Find where the given text appears and provide that cell's center as [X, Y] coordinate. 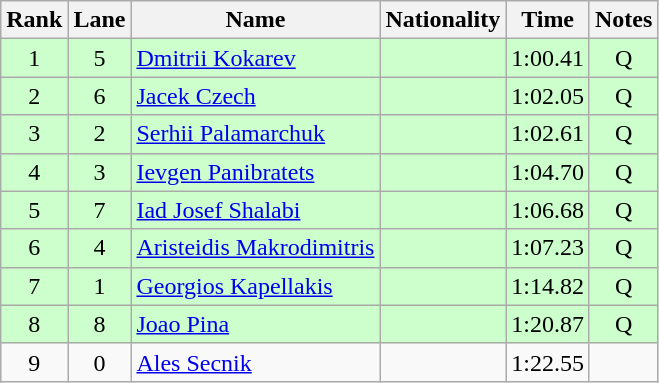
1:02.61 [548, 134]
Georgios Kapellakis [256, 286]
Aristeidis Makrodimitris [256, 248]
1:02.05 [548, 96]
Nationality [443, 20]
Jacek Czech [256, 96]
1:07.23 [548, 248]
Notes [623, 20]
Ievgen Panibratets [256, 172]
0 [100, 362]
9 [34, 362]
Serhii Palamarchuk [256, 134]
Lane [100, 20]
1:14.82 [548, 286]
1:00.41 [548, 58]
Rank [34, 20]
1:04.70 [548, 172]
Dmitrii Kokarev [256, 58]
1:06.68 [548, 210]
Name [256, 20]
Ales Secnik [256, 362]
1:22.55 [548, 362]
Joao Pina [256, 324]
Time [548, 20]
Iad Josef Shalabi [256, 210]
1:20.87 [548, 324]
